Pinpoint the cell where the given text exists, returning its [x, y] midpoint coordinate. 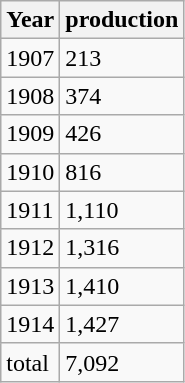
1912 [30, 248]
374 [122, 96]
Year [30, 20]
1,316 [122, 248]
1914 [30, 324]
1911 [30, 210]
1910 [30, 172]
426 [122, 134]
1,427 [122, 324]
1909 [30, 134]
1907 [30, 58]
total [30, 362]
7,092 [122, 362]
816 [122, 172]
1913 [30, 286]
1,410 [122, 286]
1908 [30, 96]
production [122, 20]
1,110 [122, 210]
213 [122, 58]
